Return [X, Y] of the center of cell containing provided text 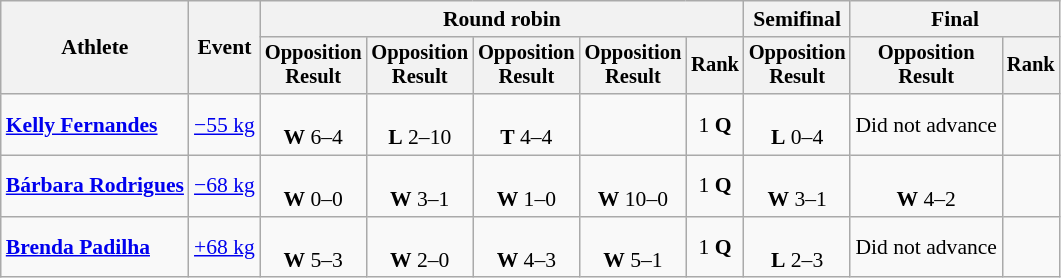
L 2–10 [420, 124]
W 1–0 [526, 186]
−68 kg [224, 186]
W 4–3 [526, 248]
W 6–4 [314, 124]
W 10–0 [634, 186]
Round robin [502, 19]
+68 kg [224, 248]
Kelly Fernandes [95, 124]
W 2–0 [420, 248]
Event [224, 48]
W 0–0 [314, 186]
T 4–4 [526, 124]
L 0–4 [798, 124]
Semifinal [798, 19]
W 4–2 [926, 186]
Brenda Padilha [95, 248]
Athlete [95, 48]
W 5–3 [314, 248]
Final [954, 19]
L 2–3 [798, 248]
Bárbara Rodrigues [95, 186]
−55 kg [224, 124]
W 5–1 [634, 248]
